Find where the given text appears and provide that cell's center as [X, Y] coordinate. 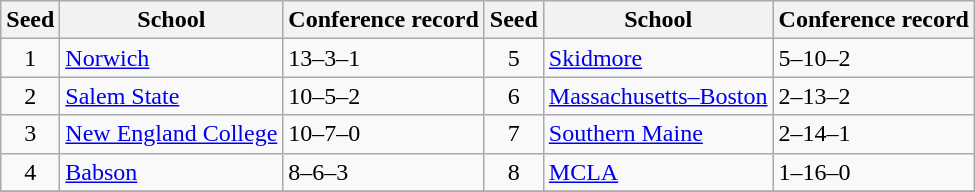
10–7–0 [384, 134]
3 [30, 134]
Skidmore [658, 58]
2 [30, 96]
5 [514, 58]
4 [30, 172]
8–6–3 [384, 172]
5–10–2 [874, 58]
Norwich [172, 58]
10–5–2 [384, 96]
Salem State [172, 96]
Babson [172, 172]
MCLA [658, 172]
2–14–1 [874, 134]
6 [514, 96]
13–3–1 [384, 58]
2–13–2 [874, 96]
1–16–0 [874, 172]
1 [30, 58]
7 [514, 134]
Southern Maine [658, 134]
New England College [172, 134]
8 [514, 172]
Massachusetts–Boston [658, 96]
